Pinpoint the cell where the given text exists, returning its [X, Y] midpoint coordinate. 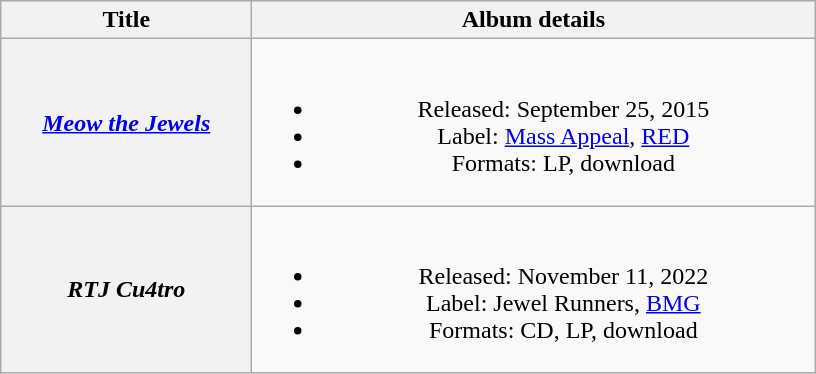
RTJ Cu4tro [126, 290]
Meow the Jewels [126, 122]
Released: September 25, 2015Label: Mass Appeal, REDFormats: LP, download [534, 122]
Released: November 11, 2022Label: Jewel Runners, BMGFormats: CD, LP, download [534, 290]
Album details [534, 20]
Title [126, 20]
